Search for the cell housing the specified text and yield its [x, y] center coordinate. 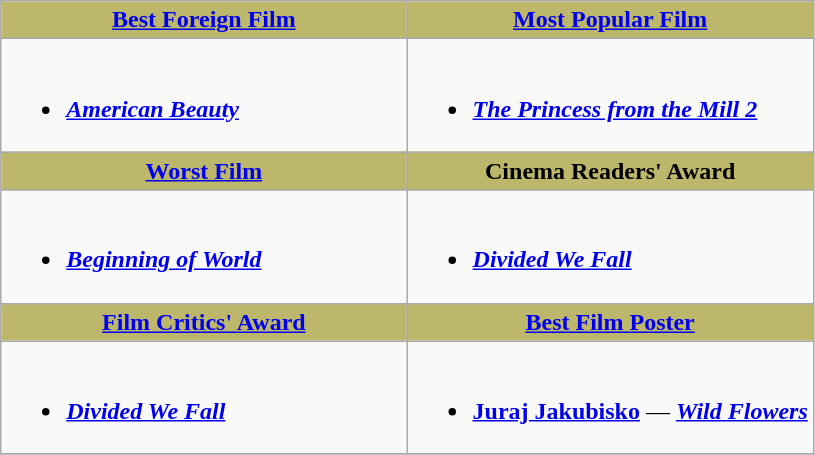
American Beauty [204, 96]
Worst Film [204, 171]
Juraj Jakubisko — Wild Flowers [610, 398]
Best Foreign Film [204, 20]
Cinema Readers' Award [610, 171]
Best Film Poster [610, 322]
The Princess from the Mill 2 [610, 96]
Film Critics' Award [204, 322]
Most Popular Film [610, 20]
Beginning of World [204, 246]
